Extract the [X, Y] coordinate from the center of the cell holding the provided text.  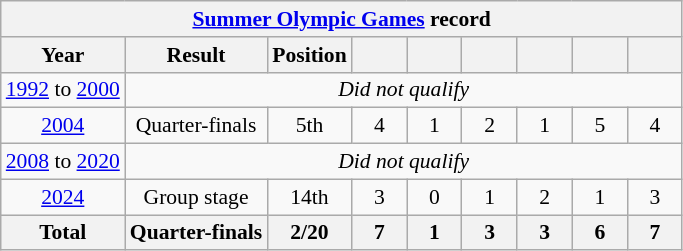
5 [600, 126]
2/20 [309, 233]
Group stage [196, 197]
5th [309, 126]
2008 to 2020 [63, 162]
1992 to 2000 [63, 90]
14th [309, 197]
Result [196, 55]
Position [309, 55]
2024 [63, 197]
Total [63, 233]
6 [600, 233]
Summer Olympic Games record [342, 19]
2004 [63, 126]
Year [63, 55]
0 [434, 197]
